Output the [X, Y] coordinate of the center of the cell containing the given text.  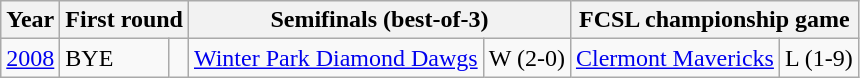
First round [124, 20]
BYE [114, 58]
Clermont Mavericks [674, 58]
Year [30, 20]
W (2-0) [526, 58]
Winter Park Diamond Dawgs [336, 58]
L (1-9) [818, 58]
2008 [30, 58]
Semifinals (best-of-3) [379, 20]
FCSL championship game [714, 20]
